Search for the cell housing the specified text and yield its [X, Y] center coordinate. 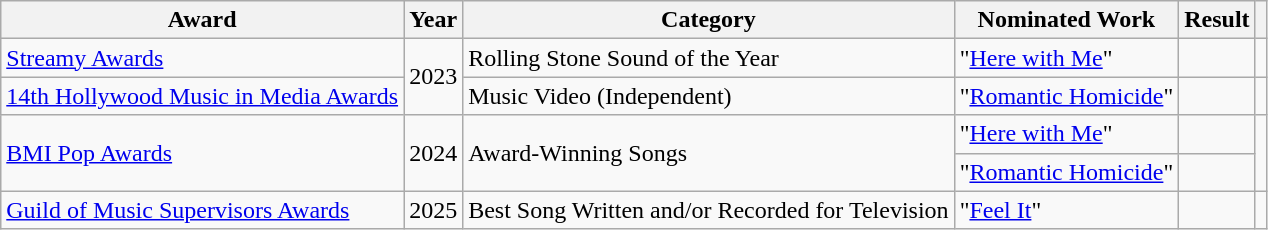
Nominated Work [1066, 20]
2025 [434, 210]
Award [202, 20]
Award-Winning Songs [708, 153]
BMI Pop Awards [202, 153]
2024 [434, 153]
Year [434, 20]
Best Song Written and/or Recorded for Television [708, 210]
Guild of Music Supervisors Awards [202, 210]
Result [1217, 20]
Rolling Stone Sound of the Year [708, 58]
2023 [434, 77]
Streamy Awards [202, 58]
Category [708, 20]
"Feel It" [1066, 210]
Music Video (Independent) [708, 96]
14th Hollywood Music in Media Awards [202, 96]
